Determine the [X, Y] coordinate at the center of the cell enclosing the given text.  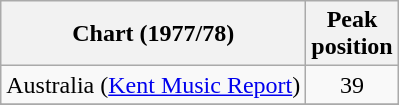
Australia (Kent Music Report) [154, 85]
39 [352, 85]
Peakposition [352, 34]
Chart (1977/78) [154, 34]
